For the text-containing cell, return its midpoint in [x, y] coordinate format. 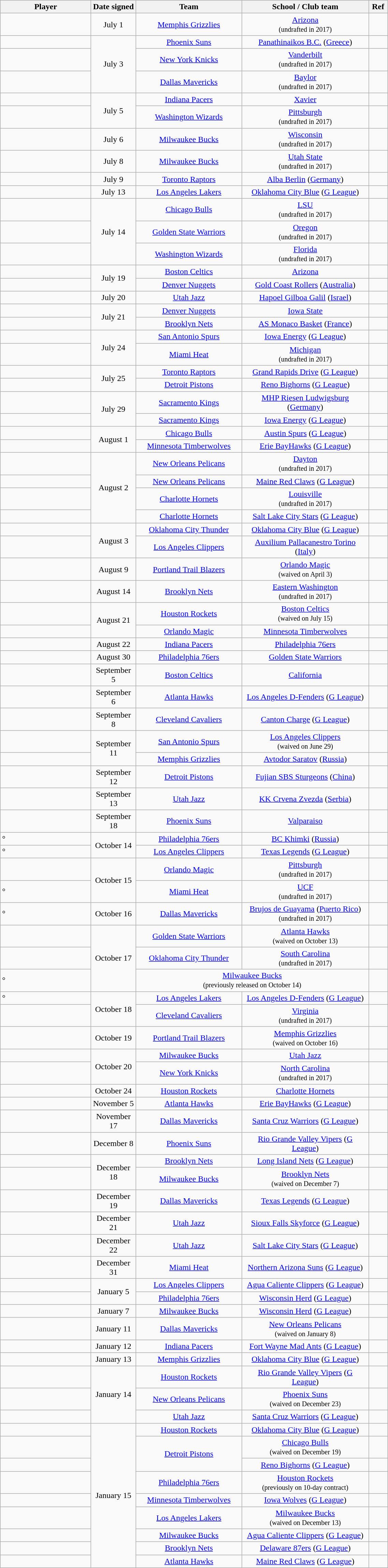
Arizona [305, 272]
August 30 [113, 657]
Dayton(undrafted in 2017) [305, 464]
Team [189, 7]
September 13 [113, 799]
September 5 [113, 675]
Orlando Magic(waived on April 3) [305, 569]
Ref [378, 7]
October 24 [113, 1091]
California [305, 675]
Louisville(undrafted in 2017) [305, 499]
Wisconsin(undrafted in 2017) [305, 139]
August 2 [113, 488]
KK Crvena Zvezda (Serbia) [305, 799]
January 12 [113, 1346]
Player [46, 7]
Grand Rapids Drive (G League) [305, 372]
BC Khimki (Russia) [305, 839]
UCF(undrafted in 2017) [305, 892]
Milwaukee Bucks(waived on December 13) [305, 1518]
Valparaiso [305, 821]
August 9 [113, 569]
December 22 [113, 1245]
Houston Rockets(previously on 10-day contract) [305, 1482]
Vanderbilt(undrafted in 2017) [305, 59]
August 22 [113, 644]
January 11 [113, 1329]
July 21 [113, 317]
July 13 [113, 192]
Sioux Falls Skyforce (G League) [305, 1223]
July 9 [113, 179]
Hapoel Gilboa Galil (Israel) [305, 298]
Utah State(undrafted in 2017) [305, 161]
October 14 [113, 845]
December 31 [113, 1267]
Oregon(undrafted in 2017) [305, 231]
August 21 [113, 620]
December 8 [113, 1144]
Memphis Grizzlies(waived on October 16) [305, 1038]
School / Club team [305, 7]
Arizona(undrafted in 2017) [305, 25]
Virginia(undrafted in 2017) [305, 1015]
Canton Charge (G League) [305, 719]
Chicago Bulls(waived on December 19) [305, 1447]
July 1 [113, 25]
September 8 [113, 719]
Long Island Nets (G League) [305, 1161]
September 18 [113, 821]
July 19 [113, 278]
Atlanta Hawks(waived on October 13) [305, 936]
December 19 [113, 1201]
August 14 [113, 591]
Boston Celtics(waived on July 15) [305, 614]
MHP Riesen Ludwigsburg (Germany) [305, 402]
Michigan(undrafted in 2017) [305, 354]
August 1 [113, 439]
July 24 [113, 348]
January 5 [113, 1291]
January 13 [113, 1359]
July 8 [113, 161]
July 29 [113, 409]
North Carolina(undrafted in 2017) [305, 1073]
January 14 [113, 1394]
October 15 [113, 880]
Iowa State [305, 311]
July 14 [113, 231]
November 5 [113, 1104]
Northern Arizona Suns (G League) [305, 1267]
October 19 [113, 1038]
AS Monaco Basket (France) [305, 324]
October 18 [113, 1009]
July 20 [113, 298]
Brujos de Guayama (Puerto Rico)(undrafted in 2017) [305, 914]
August 3 [113, 541]
Gold Coast Rollers (Australia) [305, 285]
September 6 [113, 697]
Fujian SBS Sturgeons (China) [305, 776]
July 6 [113, 139]
November 17 [113, 1121]
Milwaukee Bucks(previously released on October 14) [252, 980]
Austin Spurs (G League) [305, 433]
December 18 [113, 1172]
July 3 [113, 64]
Phoenix Suns(waived on December 23) [305, 1399]
Brooklyn Nets(waived on December 7) [305, 1178]
January 7 [113, 1311]
Panathinaikos B.C. (Greece) [305, 42]
Alba Berlin (Germany) [305, 179]
Iowa Wolves (G League) [305, 1500]
October 20 [113, 1066]
October 16 [113, 914]
October 17 [113, 958]
Baylor(undrafted in 2017) [305, 82]
December 21 [113, 1223]
July 5 [113, 111]
Date signed [113, 7]
Florida(undrafted in 2017) [305, 254]
Xavier [305, 99]
Los Angeles Clippers(waived on June 29) [305, 741]
Eastern Washington(undrafted in 2017) [305, 591]
September 12 [113, 776]
Auxilium Pallacanestro Torino (Italy) [305, 547]
New Orleans Pelicans(waived on January 8) [305, 1329]
LSU(undrafted in 2017) [305, 210]
September 11 [113, 748]
Avtodor Saratov (Russia) [305, 759]
January 15 [113, 1496]
Fort Wayne Mad Ants (G League) [305, 1346]
South Carolina(undrafted in 2017) [305, 958]
July 25 [113, 378]
Delaware 87ers (G League) [305, 1548]
